Output the (X, Y) coordinate of the center of the cell containing the given text.  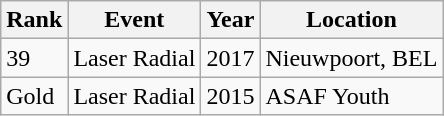
ASAF Youth (352, 96)
39 (34, 58)
2017 (230, 58)
Year (230, 20)
Rank (34, 20)
Nieuwpoort, BEL (352, 58)
2015 (230, 96)
Location (352, 20)
Gold (34, 96)
Event (134, 20)
